For the text-containing cell, return its midpoint in (X, Y) coordinate format. 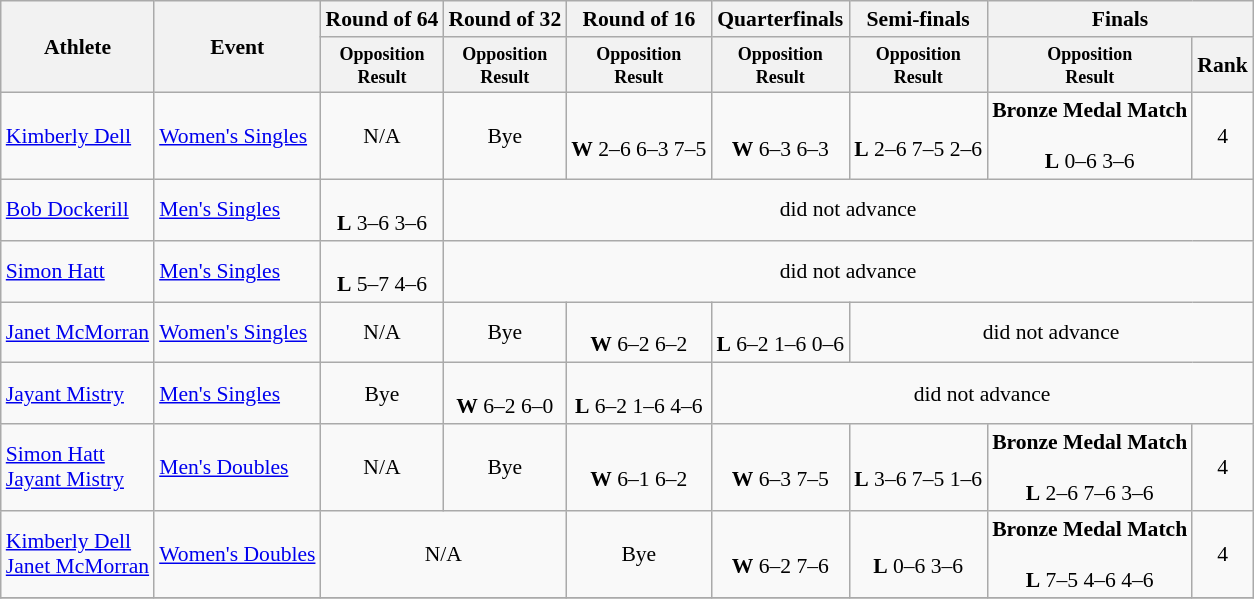
W 6–2 6–2 (638, 332)
L 6–2 1–6 0–6 (780, 332)
W 6–3 7–5 (780, 468)
L 3–6 3–6 (382, 210)
Bronze Medal Match L 0–6 3–6 (1090, 136)
Event (237, 47)
Bob Dockerill (78, 210)
Round of 64 (382, 19)
Janet McMorran (78, 332)
Finals (1120, 19)
Quarterfinals (780, 19)
Kimberly Dell (78, 136)
W 2–6 6–3 7–5 (638, 136)
Bronze Medal MatchL 7–5 4–6 4–6 (1090, 554)
W 6–2 7–6 (780, 554)
L 2–6 7–5 2–6 (918, 136)
Jayant Mistry (78, 394)
W 6–1 6–2 (638, 468)
Kimberly DellJanet McMorran (78, 554)
Round of 32 (504, 19)
L 0–6 3–6 (918, 554)
Women's Doubles (237, 554)
Round of 16 (638, 19)
Bronze Medal MatchL 2–6 7–6 3–6 (1090, 468)
Rank (1222, 65)
Athlete (78, 47)
W 6–3 6–3 (780, 136)
Men's Doubles (237, 468)
L 3–6 7–5 1–6 (918, 468)
L 5–7 4–6 (382, 272)
Simon Hatt (78, 272)
Semi-finals (918, 19)
Simon HattJayant Mistry (78, 468)
W 6–2 6–0 (504, 394)
L 6–2 1–6 4–6 (638, 394)
